Capture the cell that displays the provided text and extract its [x, y] central coordinate. 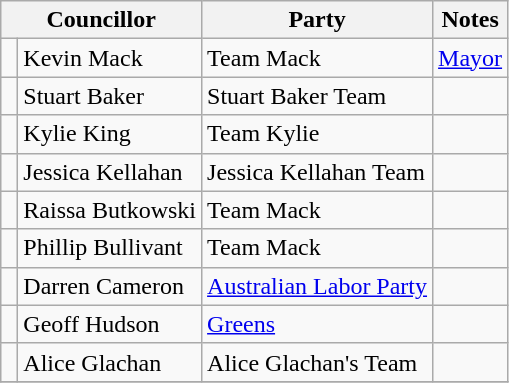
Stuart Baker [110, 96]
Notes [470, 20]
Alice Glachan's Team [318, 362]
Team Kylie [318, 134]
Jessica Kellahan [110, 172]
Councillor [102, 20]
Alice Glachan [110, 362]
Phillip Bullivant [110, 248]
Stuart Baker Team [318, 96]
Mayor [470, 58]
Raissa Butkowski [110, 210]
Australian Labor Party [318, 286]
Kylie King [110, 134]
Darren Cameron [110, 286]
Party [318, 20]
Kevin Mack [110, 58]
Jessica Kellahan Team [318, 172]
Greens [318, 324]
Geoff Hudson [110, 324]
